Locate the cell with the specified text and output its (X, Y) center coordinate. 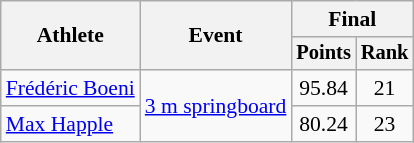
Rank (385, 54)
Points (323, 54)
Athlete (70, 36)
95.84 (323, 88)
3 m springboard (216, 106)
Frédéric Boeni (70, 88)
Final (352, 19)
21 (385, 88)
Event (216, 36)
Max Happle (70, 124)
23 (385, 124)
80.24 (323, 124)
